From the cell containing the given text, extract its center point as (x, y) coordinate. 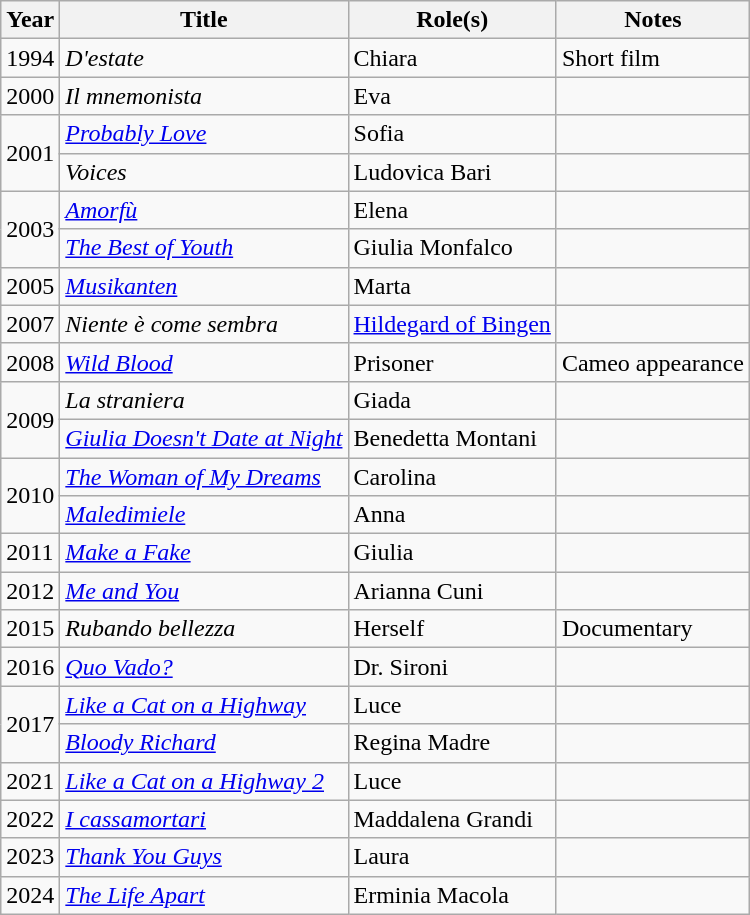
Giulia Doesn't Date at Night (204, 438)
2011 (30, 553)
The Best of Youth (204, 248)
Marta (452, 286)
Giada (452, 400)
2009 (30, 419)
Giulia (452, 553)
Bloody Richard (204, 743)
2016 (30, 667)
2007 (30, 324)
Maledimiele (204, 515)
Chiara (452, 58)
2012 (30, 591)
2017 (30, 724)
Il mnemonista (204, 96)
Musikanten (204, 286)
Voices (204, 172)
2005 (30, 286)
1994 (30, 58)
Benedetta Montani (452, 438)
I cassamortari (204, 819)
Regina Madre (452, 743)
La straniera (204, 400)
Notes (652, 20)
Role(s) (452, 20)
Niente è come sembra (204, 324)
Make a Fake (204, 553)
Wild Blood (204, 362)
Like a Cat on a Highway (204, 705)
2024 (30, 895)
2000 (30, 96)
Sofia (452, 134)
Quo Vado? (204, 667)
D'estate (204, 58)
Year (30, 20)
Short film (652, 58)
2022 (30, 819)
Hildegard of Bingen (452, 324)
Title (204, 20)
2015 (30, 629)
2003 (30, 229)
Like a Cat on a Highway 2 (204, 781)
2010 (30, 496)
Elena (452, 210)
Giulia Monfalco (452, 248)
Thank You Guys (204, 857)
Eva (452, 96)
Maddalena Grandi (452, 819)
2021 (30, 781)
Amorfù (204, 210)
Prisoner (452, 362)
Carolina (452, 477)
Herself (452, 629)
Rubando bellezza (204, 629)
2023 (30, 857)
2001 (30, 153)
Me and You (204, 591)
The Life Apart (204, 895)
Probably Love (204, 134)
Cameo appearance (652, 362)
Laura (452, 857)
Anna (452, 515)
Arianna Cuni (452, 591)
Ludovica Bari (452, 172)
Dr. Sironi (452, 667)
Documentary (652, 629)
The Woman of My Dreams (204, 477)
Erminia Macola (452, 895)
2008 (30, 362)
